Extract the [x, y] coordinate from the center of the cell holding the provided text.  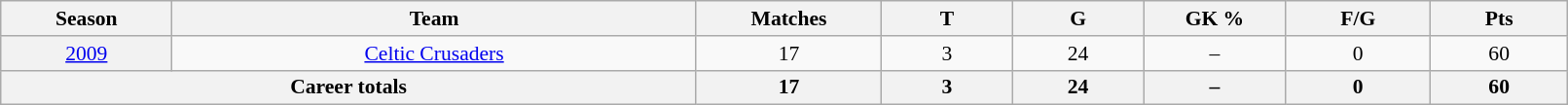
Team [434, 18]
Pts [1499, 18]
GK % [1215, 18]
T [948, 18]
Season [87, 18]
Career totals [348, 87]
Matches [788, 18]
G [1078, 18]
Celtic Crusaders [434, 53]
F/G [1358, 18]
2009 [87, 53]
